Output the (x, y) coordinate of the center of the cell containing the given text.  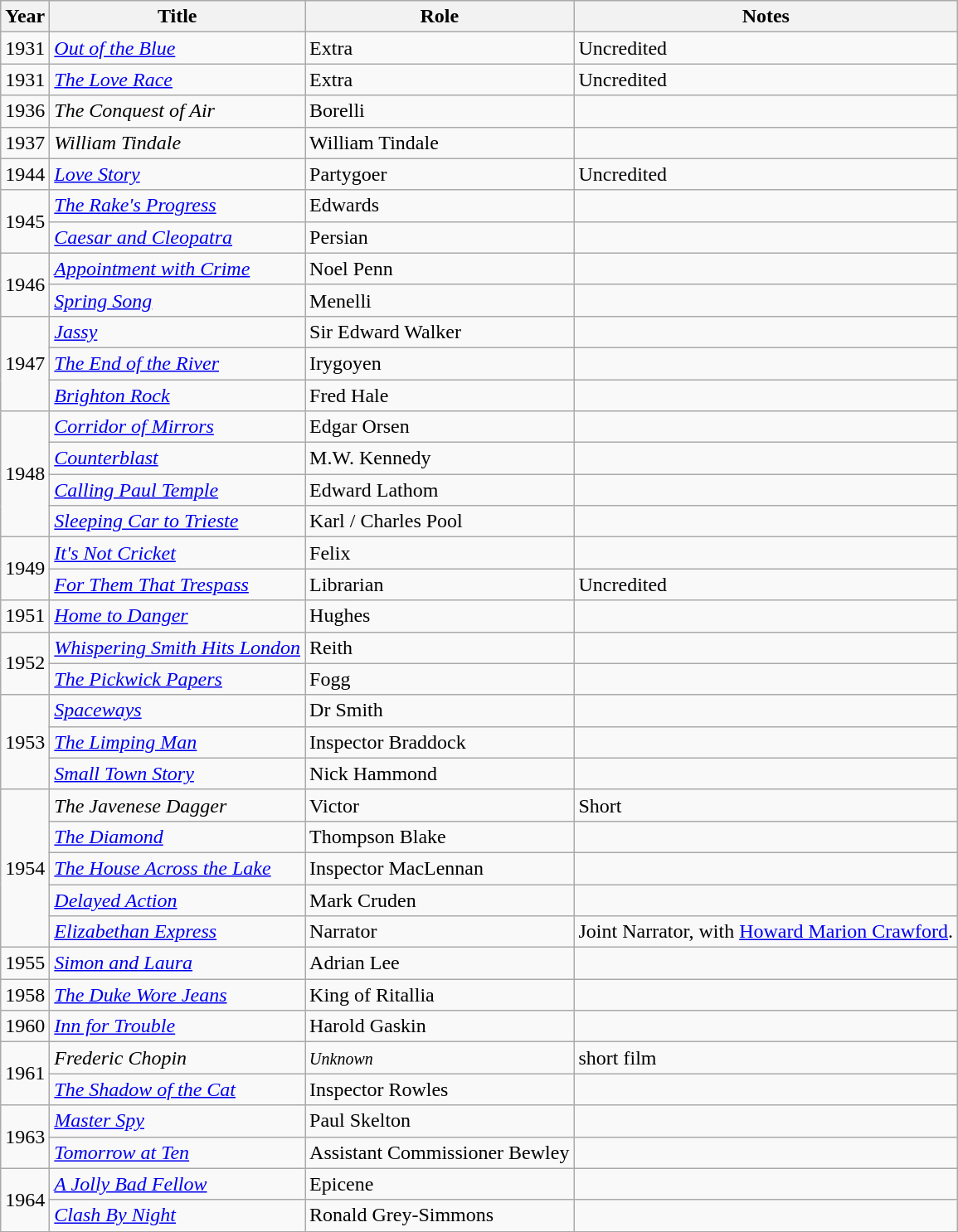
Tomorrow at Ten (177, 1152)
1964 (25, 1200)
King of Ritallia (440, 995)
M.W. Kennedy (440, 458)
Assistant Commissioner Bewley (440, 1152)
Caesar and Cleopatra (177, 237)
Nick Hammond (440, 774)
Jassy (177, 332)
Felix (440, 553)
Home to Danger (177, 616)
Spaceways (177, 711)
short film (766, 1058)
1936 (25, 111)
1955 (25, 963)
For Them That Trespass (177, 584)
Delayed Action (177, 900)
1951 (25, 616)
Irygoyen (440, 363)
Corridor of Mirrors (177, 427)
Role (440, 17)
Notes (766, 17)
Short (766, 805)
Adrian Lee (440, 963)
1961 (25, 1074)
The Love Race (177, 80)
Victor (440, 805)
The Pickwick Papers (177, 679)
Clash By Night (177, 1215)
1952 (25, 663)
Whispering Smith Hits London (177, 648)
Edgar Orsen (440, 427)
Year (25, 17)
The Diamond (177, 837)
The Limping Man (177, 742)
Edward Lathom (440, 490)
The End of the River (177, 363)
The Conquest of Air (177, 111)
Joint Narrator, with Howard Marion Crawford. (766, 932)
Inn for Trouble (177, 1026)
Thompson Blake (440, 837)
Paul Skelton (440, 1121)
Unknown (440, 1058)
Persian (440, 237)
Partygoer (440, 174)
1947 (25, 363)
1958 (25, 995)
Spring Song (177, 300)
1949 (25, 569)
Epicene (440, 1184)
Sleeping Car to Trieste (177, 521)
The Rake's Progress (177, 206)
Dr Smith (440, 711)
1948 (25, 474)
Title (177, 17)
Reith (440, 648)
Inspector MacLennan (440, 868)
Brighton Rock (177, 395)
1960 (25, 1026)
Borelli (440, 111)
Karl / Charles Pool (440, 521)
Fred Hale (440, 395)
Calling Paul Temple (177, 490)
Counterblast (177, 458)
1946 (25, 284)
It's Not Cricket (177, 553)
The Duke Wore Jeans (177, 995)
Inspector Rowles (440, 1089)
Inspector Braddock (440, 742)
1953 (25, 742)
Simon and Laura (177, 963)
Edwards (440, 206)
A Jolly Bad Fellow (177, 1184)
Librarian (440, 584)
Noel Penn (440, 269)
The Shadow of the Cat (177, 1089)
Narrator (440, 932)
1954 (25, 868)
Master Spy (177, 1121)
Out of the Blue (177, 48)
Fogg (440, 679)
1963 (25, 1137)
The House Across the Lake (177, 868)
Ronald Grey-Simmons (440, 1215)
1944 (25, 174)
1945 (25, 221)
Love Story (177, 174)
Mark Cruden (440, 900)
Hughes (440, 616)
The Javenese Dagger (177, 805)
Sir Edward Walker (440, 332)
Menelli (440, 300)
Small Town Story (177, 774)
1937 (25, 143)
Appointment with Crime (177, 269)
Frederic Chopin (177, 1058)
Harold Gaskin (440, 1026)
Elizabethan Express (177, 932)
